Locate the cell with the specified text and output its (X, Y) center coordinate. 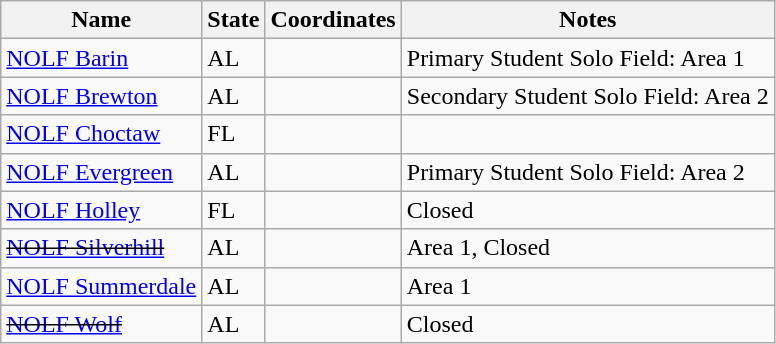
Name (102, 20)
NOLF Barin (102, 58)
NOLF Holley (102, 210)
Primary Student Solo Field: Area 1 (588, 58)
Primary Student Solo Field: Area 2 (588, 172)
Notes (588, 20)
Area 1, Closed (588, 248)
State (234, 20)
NOLF Evergreen (102, 172)
Coordinates (333, 20)
NOLF Silverhill (102, 248)
NOLF Choctaw (102, 134)
NOLF Summerdale (102, 286)
NOLF Wolf (102, 324)
Area 1 (588, 286)
Secondary Student Solo Field: Area 2 (588, 96)
NOLF Brewton (102, 96)
